For the text-containing cell, return its midpoint in [X, Y] coordinate format. 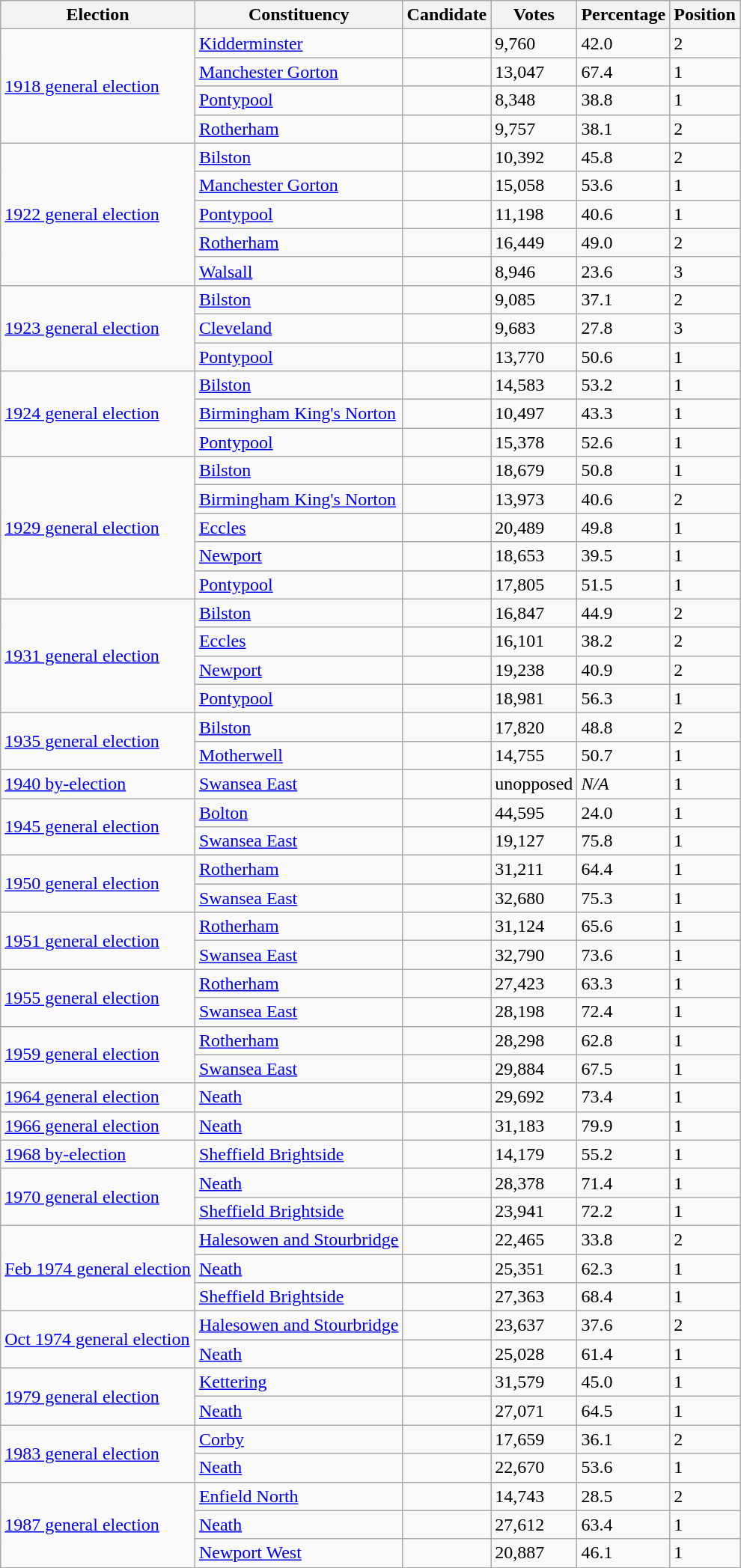
17,820 [534, 727]
51.5 [623, 585]
18,981 [534, 698]
37.6 [623, 1326]
27,363 [534, 1297]
62.3 [623, 1269]
48.8 [623, 727]
Enfield North [299, 1496]
22,670 [534, 1468]
65.6 [623, 927]
29,692 [534, 1097]
38.8 [623, 100]
23,637 [534, 1326]
1979 general election [98, 1397]
31,124 [534, 927]
1955 general election [98, 998]
13,973 [534, 499]
9,085 [534, 299]
16,847 [534, 613]
40.9 [623, 670]
1945 general election [98, 826]
Votes [534, 15]
72.2 [623, 1211]
15,378 [534, 442]
63.3 [623, 983]
32,790 [534, 955]
79.9 [623, 1126]
Motherwell [299, 755]
50.6 [623, 357]
20,887 [534, 1553]
N/A [623, 784]
45.0 [623, 1382]
Percentage [623, 15]
27.8 [623, 328]
63.4 [623, 1525]
28,298 [534, 1040]
11,198 [534, 214]
46.1 [623, 1553]
Bolton [299, 812]
16,101 [534, 641]
1931 general election [98, 656]
19,127 [534, 841]
52.6 [623, 442]
23,941 [534, 1211]
unopposed [534, 784]
1951 general election [98, 941]
9,757 [534, 129]
13,770 [534, 357]
42.0 [623, 43]
29,884 [534, 1069]
Constituency [299, 15]
64.5 [623, 1411]
Corby [299, 1439]
31,183 [534, 1126]
33.8 [623, 1239]
1987 general election [98, 1525]
1935 general election [98, 741]
Position [705, 15]
1922 general election [98, 214]
1918 general election [98, 86]
39.5 [623, 556]
25,351 [534, 1269]
49.0 [623, 242]
28,378 [534, 1183]
75.3 [623, 898]
Newport West [299, 1553]
9,760 [534, 43]
32,680 [534, 898]
1924 general election [98, 414]
64.4 [623, 870]
55.2 [623, 1154]
17,659 [534, 1439]
71.4 [623, 1183]
1923 general election [98, 328]
37.1 [623, 299]
62.8 [623, 1040]
23.6 [623, 271]
27,423 [534, 983]
68.4 [623, 1297]
1959 general election [98, 1055]
38.2 [623, 641]
20,489 [534, 528]
8,348 [534, 100]
Walsall [299, 271]
Oct 1974 general election [98, 1340]
Feb 1974 general election [98, 1268]
50.7 [623, 755]
10,497 [534, 414]
49.8 [623, 528]
14,179 [534, 1154]
31,211 [534, 870]
31,579 [534, 1382]
67.5 [623, 1069]
53.2 [623, 385]
1983 general election [98, 1453]
1964 general election [98, 1097]
8,946 [534, 271]
73.6 [623, 955]
Cleveland [299, 328]
14,743 [534, 1496]
1950 general election [98, 884]
Candidate [447, 15]
1966 general election [98, 1126]
36.1 [623, 1439]
45.8 [623, 157]
28.5 [623, 1496]
17,805 [534, 585]
44,595 [534, 812]
50.8 [623, 471]
9,683 [534, 328]
25,028 [534, 1354]
61.4 [623, 1354]
75.8 [623, 841]
14,583 [534, 385]
67.4 [623, 72]
1940 by-election [98, 784]
73.4 [623, 1097]
Kettering [299, 1382]
56.3 [623, 698]
Election [98, 15]
1970 general election [98, 1197]
28,198 [534, 1012]
72.4 [623, 1012]
Kidderminster [299, 43]
16,449 [534, 242]
27,071 [534, 1411]
38.1 [623, 129]
43.3 [623, 414]
13,047 [534, 72]
18,653 [534, 556]
15,058 [534, 186]
19,238 [534, 670]
22,465 [534, 1239]
1968 by-election [98, 1154]
27,612 [534, 1525]
24.0 [623, 812]
14,755 [534, 755]
1929 general election [98, 528]
10,392 [534, 157]
18,679 [534, 471]
44.9 [623, 613]
